Provide the (x, y) coordinate of the cell's center where the given text is located.  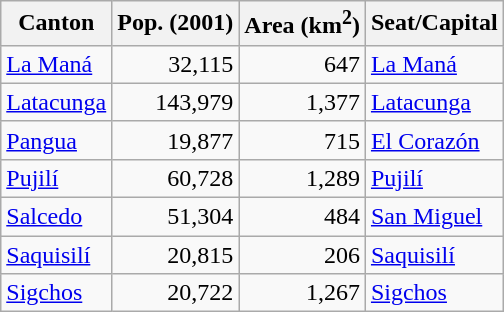
San Miguel (434, 217)
1,377 (302, 102)
206 (302, 255)
715 (302, 140)
20,815 (176, 255)
51,304 (176, 217)
1,289 (302, 178)
Seat/Capital (434, 24)
60,728 (176, 178)
647 (302, 64)
484 (302, 217)
143,979 (176, 102)
Area (km2) (302, 24)
Pop. (2001) (176, 24)
El Corazón (434, 140)
19,877 (176, 140)
1,267 (302, 293)
Salcedo (56, 217)
Canton (56, 24)
32,115 (176, 64)
20,722 (176, 293)
Pangua (56, 140)
